Detect which cell encompasses the target text, then output its (x, y) center coordinate. 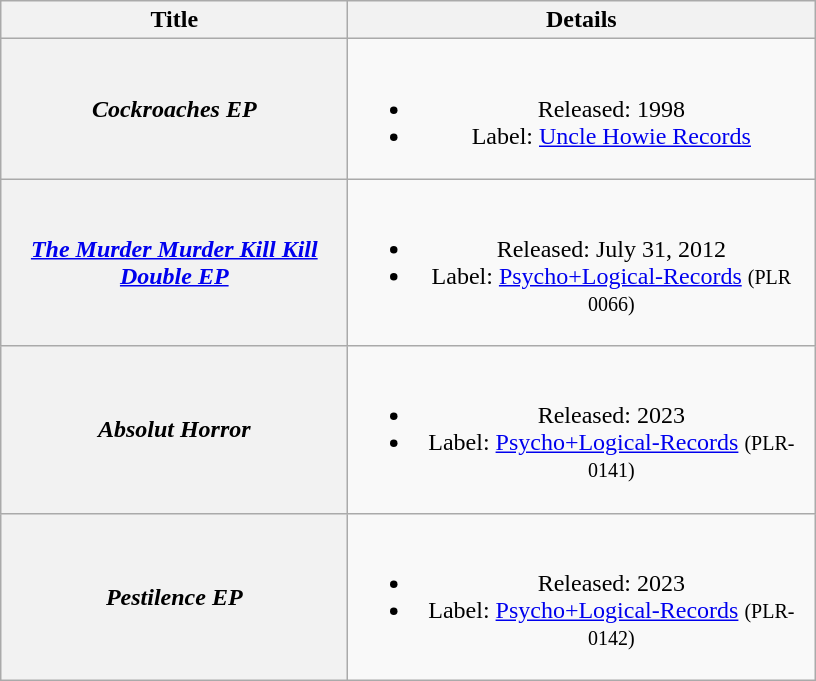
Title (174, 20)
The Murder Murder Kill Kill Double EP (174, 262)
Released: 1998Label: Uncle Howie Records (582, 109)
Cockroaches EP (174, 109)
Released: 2023Label: Psycho+Logical-Records (PLR-0141) (582, 430)
Pestilence EP (174, 596)
Absolut Horror (174, 430)
Released: 2023Label: Psycho+Logical-Records (PLR-0142) (582, 596)
Released: July 31, 2012Label: Psycho+Logical-Records (PLR 0066) (582, 262)
Details (582, 20)
